Return (x, y) of the center of cell containing provided text 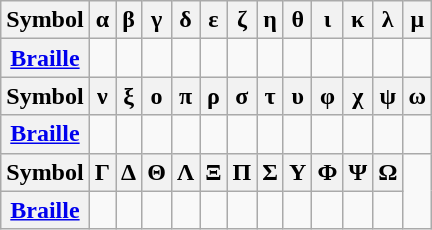
Ψ (358, 172)
η (270, 20)
Φ (328, 172)
Ω (388, 172)
α (102, 20)
ρ (214, 96)
ω (418, 96)
θ (297, 20)
Θ (157, 172)
Ξ (214, 172)
λ (388, 20)
β (129, 20)
Π (242, 172)
ν (102, 96)
ι (328, 20)
ζ (242, 20)
ο (157, 96)
Γ (102, 172)
Υ (297, 172)
υ (297, 96)
τ (270, 96)
δ (185, 20)
ε (214, 20)
σ (242, 96)
Δ (129, 172)
φ (328, 96)
ξ (129, 96)
μ (418, 20)
χ (358, 96)
Λ (185, 172)
Σ (270, 172)
γ (157, 20)
κ (358, 20)
π (185, 96)
ψ (388, 96)
